Return the [X, Y] coordinate for the center point of the cell that contains the specified text.  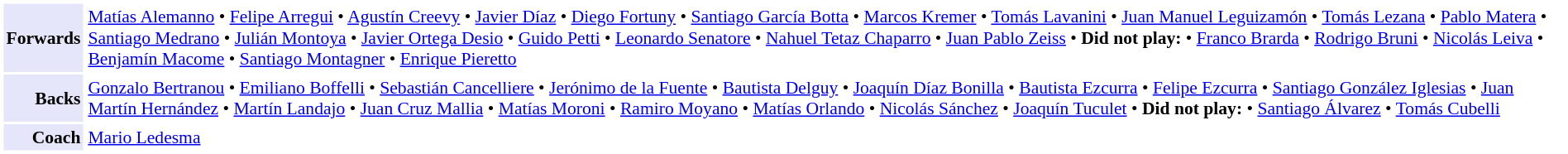
Forwards [43, 37]
Mario Ledesma [825, 137]
Coach [43, 137]
Backs [43, 98]
